Return the [x, y] coordinate for the center point of the cell that contains the specified text.  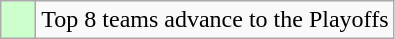
Top 8 teams advance to the Playoffs [215, 20]
